Determine the (X, Y) coordinate at the center of the cell enclosing the given text.  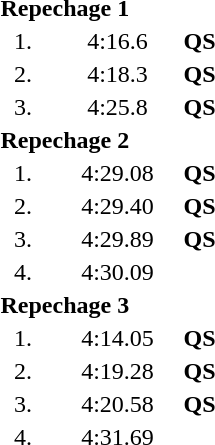
4:18.3 (118, 74)
4:14.05 (118, 338)
4:30.09 (118, 272)
4:20.58 (118, 404)
4:29.08 (118, 173)
4:29.40 (118, 206)
4:29.89 (118, 239)
4:16.6 (118, 41)
4:19.28 (118, 371)
4:25.8 (118, 107)
